Search for the cell housing the specified text and yield its (x, y) center coordinate. 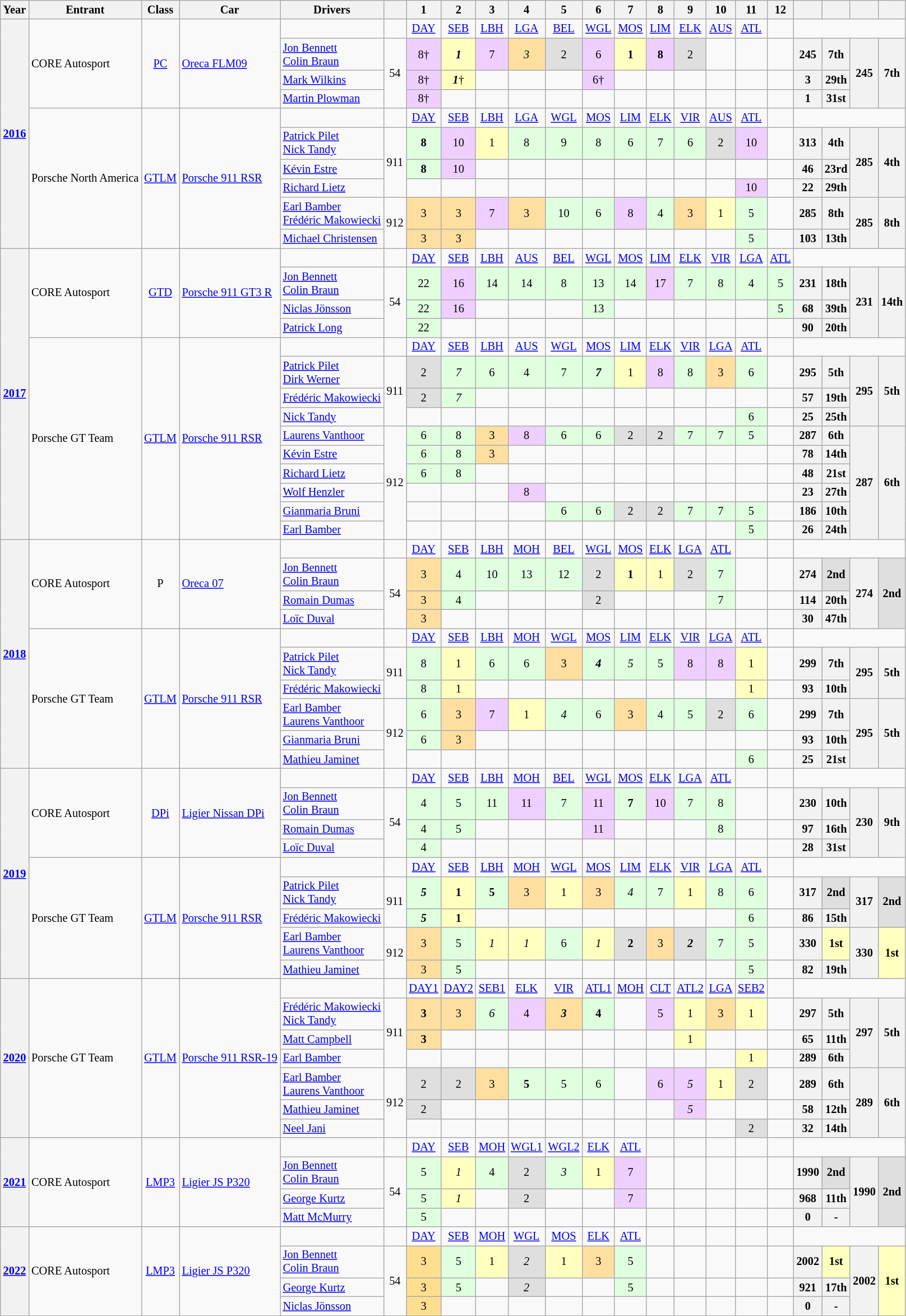
2022 (15, 1271)
Porsche North America (85, 178)
2016 (15, 133)
17th (836, 1287)
SEB1 (492, 988)
Year (15, 10)
2017 (15, 394)
DAY1 (423, 988)
SEB2 (751, 988)
Porsche 911 RSR-19 (230, 1058)
WGL2 (563, 1147)
Oreca 07 (230, 584)
57 (808, 398)
27th (836, 492)
68 (808, 309)
15th (836, 918)
Laurens Vanthoor (332, 436)
86 (808, 918)
Nick Tandy (332, 417)
Class (160, 10)
968 (808, 1198)
24th (836, 530)
Matt Campbell (332, 1040)
9th (892, 822)
46 (808, 169)
2020 (15, 1058)
23 (808, 492)
Oreca FLM09 (230, 64)
28 (808, 848)
Entrant (85, 10)
Earl Bamber Frédéric Makowiecki (332, 213)
CLT (660, 988)
32 (808, 1128)
313 (808, 143)
26 (808, 530)
Porsche 911 GT3 R (230, 293)
P (160, 584)
Patrick Pilet Dirk Werner (332, 372)
58 (808, 1110)
2021 (15, 1182)
Wolf Henzler (332, 492)
48 (808, 473)
6† (599, 80)
WGL1 (526, 1147)
103 (808, 239)
2019 (15, 874)
97 (808, 829)
2018 (15, 654)
DPi (160, 813)
16th (836, 829)
82 (808, 969)
Frédéric Makowiecki Nick Tandy (332, 1014)
ATL2 (690, 988)
12th (836, 1110)
114 (808, 600)
78 (808, 454)
25th (836, 417)
DAY2 (459, 988)
186 (808, 511)
47th (836, 619)
Ligier Nissan DPi (230, 813)
13th (836, 239)
Neel Jani (332, 1128)
Car (230, 10)
921 (808, 1287)
1† (459, 80)
Martin Plowman (332, 99)
39th (836, 309)
Patrick Long (332, 328)
30 (808, 619)
90 (808, 328)
65 (808, 1040)
Mark Wilkins (332, 80)
23rd (836, 169)
ATL1 (599, 988)
17 (660, 283)
GTD (160, 293)
Michael Christensen (332, 239)
18th (836, 283)
PC (160, 64)
Matt McMurry (332, 1217)
Drivers (332, 10)
